For the text-containing cell, return its midpoint in [X, Y] coordinate format. 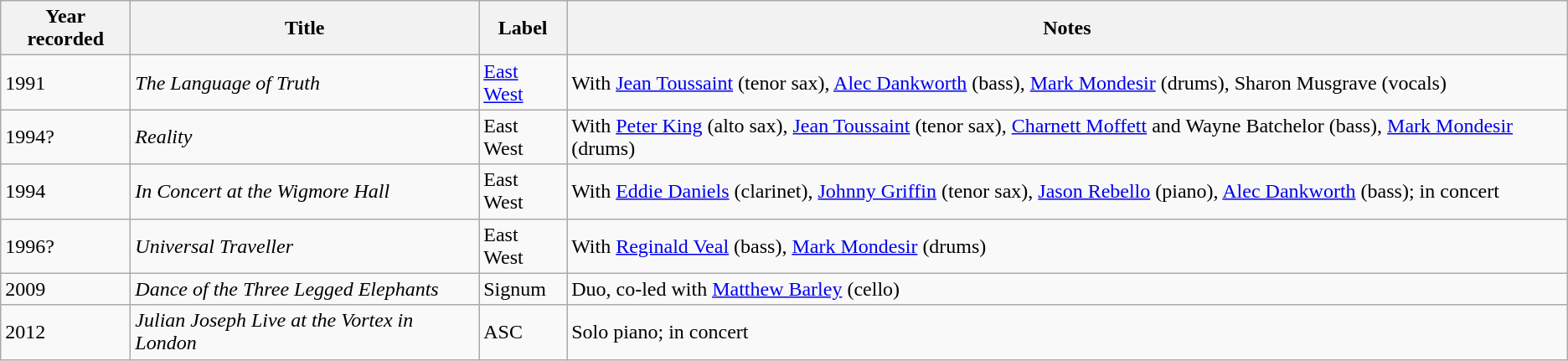
1996? [65, 246]
Reality [305, 137]
With Reginald Veal (bass), Mark Mondesir (drums) [1067, 246]
The Language of Truth [305, 82]
1994? [65, 137]
Julian Joseph Live at the Vortex in London [305, 332]
Notes [1067, 28]
Signum [523, 289]
ASC [523, 332]
In Concert at the Wigmore Hall [305, 191]
Solo piano; in concert [1067, 332]
Title [305, 28]
2009 [65, 289]
Year recorded [65, 28]
1994 [65, 191]
With Eddie Daniels (clarinet), Johnny Griffin (tenor sax), Jason Rebello (piano), Alec Dankworth (bass); in concert [1067, 191]
Dance of the Three Legged Elephants [305, 289]
Universal Traveller [305, 246]
Duo, co-led with Matthew Barley (cello) [1067, 289]
With Jean Toussaint (tenor sax), Alec Dankworth (bass), Mark Mondesir (drums), Sharon Musgrave (vocals) [1067, 82]
With Peter King (alto sax), Jean Toussaint (tenor sax), Charnett Moffett and Wayne Batchelor (bass), Mark Mondesir (drums) [1067, 137]
Label [523, 28]
1991 [65, 82]
2012 [65, 332]
